Scan for the cell matching the given text and deliver its (x, y) coordinate at center. 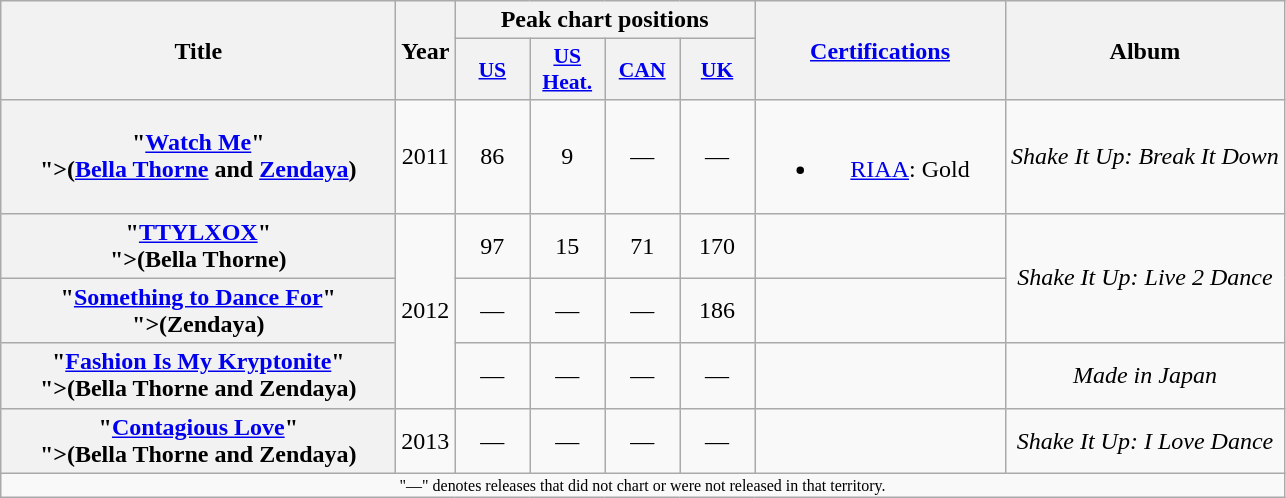
"Fashion Is My Kryptonite"">(Bella Thorne and Zendaya) (198, 376)
Made in Japan (1146, 376)
15 (568, 246)
UK (718, 70)
Certifications (880, 50)
71 (642, 246)
186 (718, 310)
2013 (426, 440)
"Watch Me"">(Bella Thorne and Zendaya) (198, 156)
US (492, 70)
"TTYLXOX"">(Bella Thorne) (198, 246)
USHeat. (568, 70)
Shake It Up: Break It Down (1146, 156)
86 (492, 156)
Year (426, 50)
Album (1146, 50)
9 (568, 156)
Shake It Up: I Love Dance (1146, 440)
Title (198, 50)
170 (718, 246)
2012 (426, 310)
CAN (642, 70)
97 (492, 246)
Peak chart positions (605, 20)
RIAA: Gold (880, 156)
"Something to Dance For"">(Zendaya) (198, 310)
"—" denotes releases that did not chart or were not released in that territory. (643, 485)
2011 (426, 156)
"Contagious Love"">(Bella Thorne and Zendaya) (198, 440)
Shake It Up: Live 2 Dance (1146, 278)
